Search for the cell housing the specified text and yield its (X, Y) center coordinate. 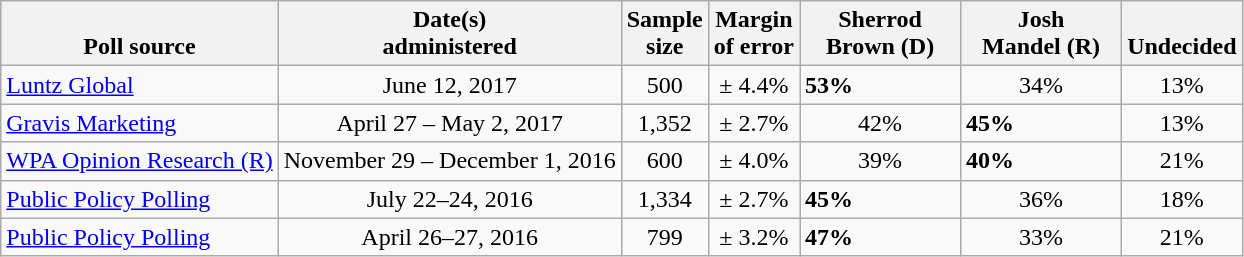
April 27 – May 2, 2017 (450, 123)
39% (880, 161)
47% (880, 237)
JoshMandel (R) (1042, 34)
Date(s)administered (450, 34)
Poll source (140, 34)
18% (1182, 199)
WPA Opinion Research (R) (140, 161)
40% (1042, 161)
± 3.2% (754, 237)
1,334 (664, 199)
600 (664, 161)
36% (1042, 199)
± 4.0% (754, 161)
Samplesize (664, 34)
July 22–24, 2016 (450, 199)
Luntz Global (140, 85)
500 (664, 85)
53% (880, 85)
Gravis Marketing (140, 123)
November 29 – December 1, 2016 (450, 161)
Undecided (1182, 34)
42% (880, 123)
April 26–27, 2016 (450, 237)
± 4.4% (754, 85)
SherrodBrown (D) (880, 34)
1,352 (664, 123)
33% (1042, 237)
34% (1042, 85)
June 12, 2017 (450, 85)
799 (664, 237)
Marginof error (754, 34)
